Detect which cell encompasses the target text, then output its (x, y) center coordinate. 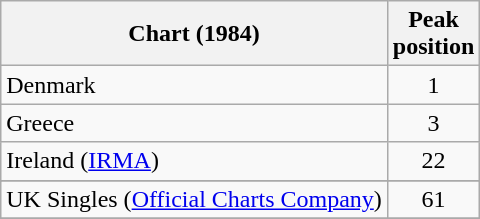
Peakposition (433, 34)
Greece (194, 123)
22 (433, 161)
UK Singles (Official Charts Company) (194, 199)
Denmark (194, 85)
61 (433, 199)
Ireland (IRMA) (194, 161)
Chart (1984) (194, 34)
3 (433, 123)
1 (433, 85)
